Search for the cell housing the specified text and yield its (x, y) center coordinate. 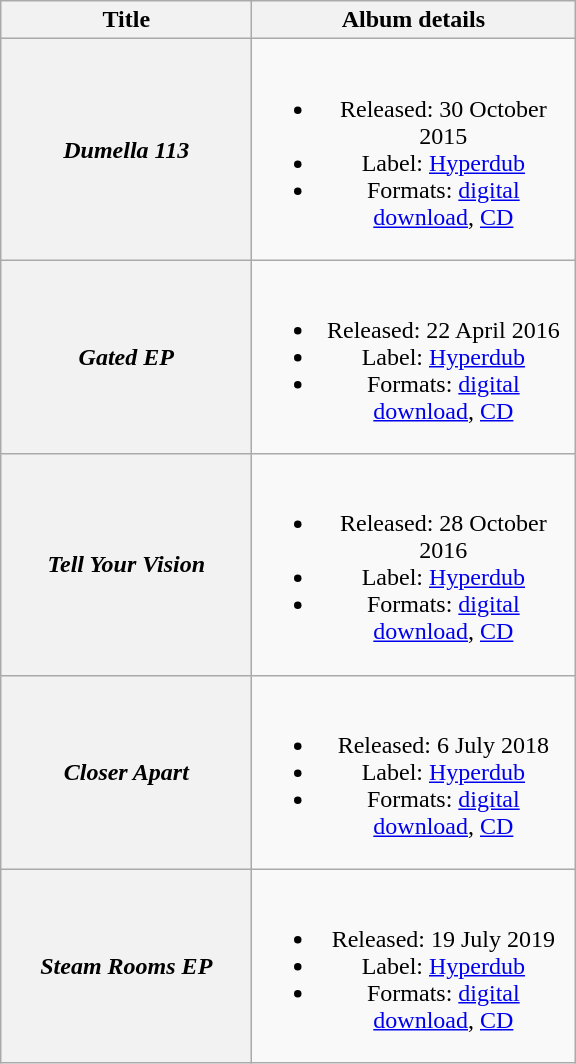
Released: 28 October 2016Label: HyperdubFormats: digital download, CD (414, 564)
Tell Your Vision (126, 564)
Title (126, 20)
Released: 22 April 2016Label: HyperdubFormats: digital download, CD (414, 357)
Album details (414, 20)
Released: 19 July 2019Label: HyperdubFormats: digital download, CD (414, 966)
Closer Apart (126, 772)
Gated EP (126, 357)
Steam Rooms EP (126, 966)
Dumella 113 (126, 150)
Released: 30 October 2015Label: HyperdubFormats: digital download, CD (414, 150)
Released: 6 July 2018Label: HyperdubFormats: digital download, CD (414, 772)
